Detect which cell encompasses the target text, then output its [X, Y] center coordinate. 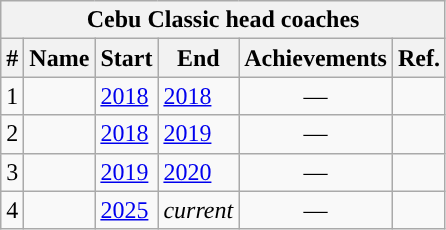
1 [12, 96]
Start [126, 58]
current [198, 210]
Name [60, 58]
Achievements [316, 58]
Cebu Classic head coaches [224, 20]
2 [12, 134]
4 [12, 210]
3 [12, 172]
2025 [126, 210]
Ref. [418, 58]
2020 [198, 172]
End [198, 58]
# [12, 58]
